Detect which cell encompasses the target text, then output its [x, y] center coordinate. 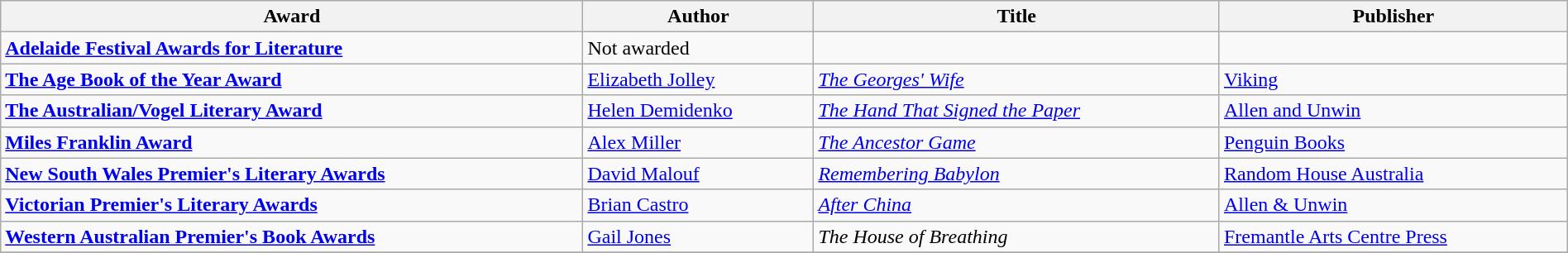
Title [1017, 17]
The House of Breathing [1017, 236]
Elizabeth Jolley [698, 79]
David Malouf [698, 174]
Viking [1393, 79]
Helen Demidenko [698, 111]
Random House Australia [1393, 174]
The Age Book of the Year Award [292, 79]
Author [698, 17]
Victorian Premier's Literary Awards [292, 205]
The Georges' Wife [1017, 79]
New South Wales Premier's Literary Awards [292, 174]
Adelaide Festival Awards for Literature [292, 48]
The Hand That Signed the Paper [1017, 111]
After China [1017, 205]
Gail Jones [698, 236]
Fremantle Arts Centre Press [1393, 236]
Allen & Unwin [1393, 205]
Award [292, 17]
Remembering Babylon [1017, 174]
The Ancestor Game [1017, 142]
Western Australian Premier's Book Awards [292, 236]
Not awarded [698, 48]
Allen and Unwin [1393, 111]
Alex Miller [698, 142]
Penguin Books [1393, 142]
The Australian/Vogel Literary Award [292, 111]
Miles Franklin Award [292, 142]
Publisher [1393, 17]
Brian Castro [698, 205]
